Detect which cell encompasses the target text, then output its [X, Y] center coordinate. 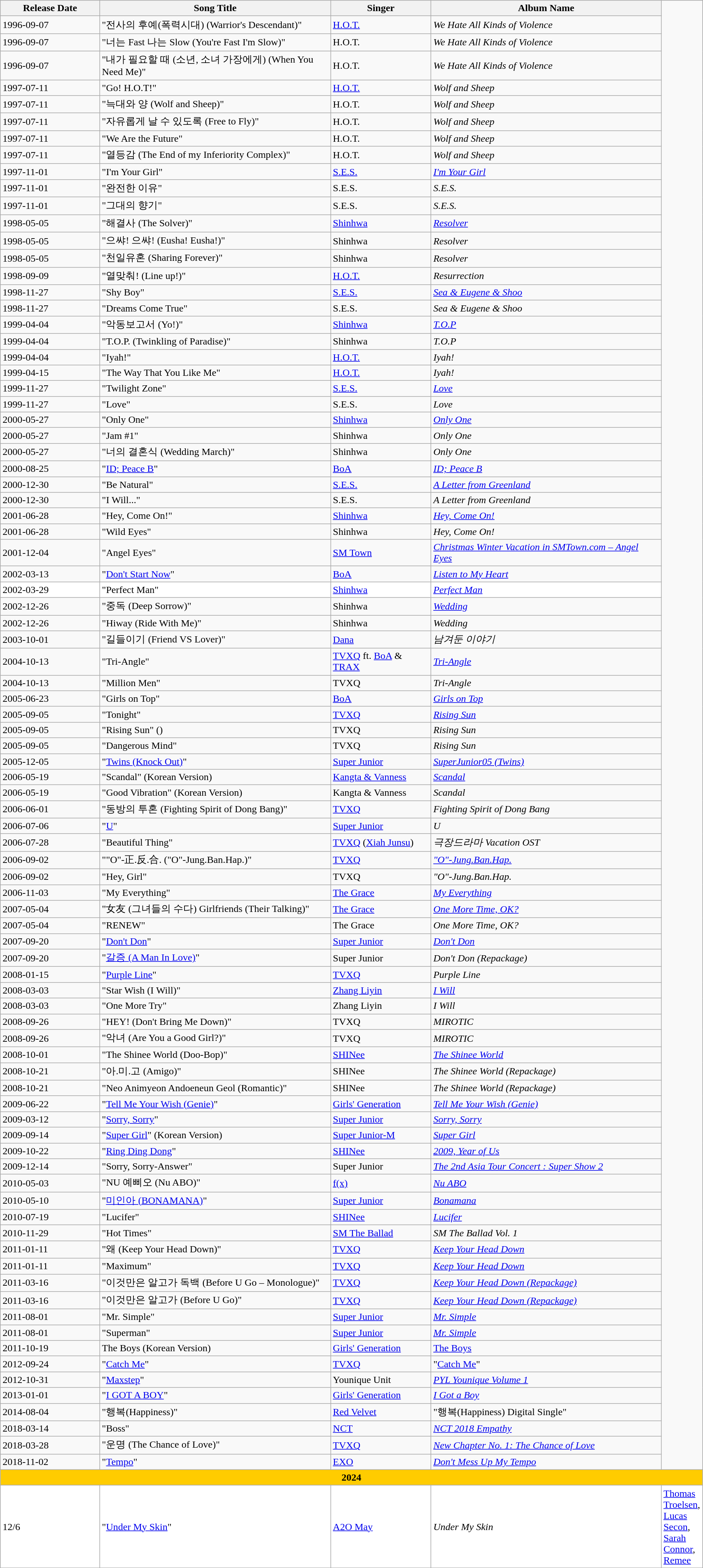
"Tell Me Your Wish (Genie)" [215, 1104]
2010-11-29 [50, 1233]
EXO [381, 1462]
"RENEW" [215, 926]
Red Velvet [381, 1412]
"이것만은 알고가 (Before U Go)" [215, 1301]
"Under My Skin" [215, 1526]
2008-10-01 [50, 1055]
2013-01-01 [50, 1395]
"Scandal" (Korean Version) [215, 777]
New Chapter No. 1: The Chance of Love [546, 1446]
"천일유혼 (Sharing Forever)" [215, 259]
"운명 (The Chance of Love)" [215, 1446]
2012-09-24 [50, 1364]
I Got a Boy [546, 1395]
"열등감 (The End of my Inferiority Complex)" [215, 155]
"행복(Happiness)" [215, 1412]
Girls on Top [546, 698]
"Hot Times" [215, 1233]
Bonamana [546, 1201]
"미인아 (BONAMANA)" [215, 1201]
"중독 (Deep Sorrow)" [215, 607]
"완전한 이유" [215, 188]
"The Way That You Like Me" [215, 373]
"Beautiful Thing" [215, 842]
SuperJunior05 (Twins) [546, 761]
Resurrection [546, 276]
2009-12-14 [50, 1167]
"해결사 (The Solver)" [215, 223]
"Dreams Come True" [215, 308]
"T.O.P. (Twinkling of Paradise)" [215, 341]
SM The Ballad Vol. 1 [546, 1233]
A2O May [381, 1526]
"Lucifer" [215, 1217]
"Don't Start Now" [215, 574]
"女友 (그녀들의 수다) Girlfriends (Their Talking)" [215, 909]
"Shy Boy" [215, 293]
"Purple Line" [215, 975]
"Star Wish (I Will)" [215, 990]
"Super Girl" (Korean Version) [215, 1135]
"늑대와 양 (Wolf and Sheep)" [215, 105]
2002-03-13 [50, 574]
"행복(Happiness) Digital Single" [546, 1412]
SM The Ballad [381, 1233]
"Dangerous Mind" [215, 745]
"Boss" [215, 1429]
"악녀 (Are You a Good Girl?)" [215, 1038]
"Twins (Knock Out)" [215, 761]
"Iyah!" [215, 357]
2009-10-22 [50, 1151]
"The Shinee World (Doo-Bop)" [215, 1055]
"내가 필요할 때 (소년, 소녀 가장에게) (When You Need Me)" [215, 66]
2010-05-10 [50, 1201]
"이것만은 알고가 독백 (Before U Go – Monologue)" [215, 1283]
The 2nd Asia Tour Concert : Super Show 2 [546, 1167]
Don't Mess Up My Tempo [546, 1462]
SM Town [381, 553]
Purple Line [546, 975]
Super Junior-M [381, 1135]
"Don't Don" [215, 941]
U [546, 826]
"Hiway (Ride With Me)" [215, 623]
"Hey, Come On!" [215, 516]
The Shinee World [546, 1055]
"Hey, Girl" [215, 877]
"Tonight" [215, 714]
2010-07-19 [50, 1217]
2003-10-01 [50, 640]
"동방의 투혼 (Fighting Spirit of Dong Bang)" [215, 809]
Don't Don (Repackage) [546, 958]
"Sorry, Sorry-Answer" [215, 1167]
"전사의 후예(폭력시대) (Warrior's Descendant)" [215, 25]
"Love" [215, 404]
Release Date [50, 8]
NCT [381, 1429]
1999-04-15 [50, 373]
"ID; Peace B" [215, 469]
"왜 (Keep Your Head Down)" [215, 1249]
NCT 2018 Empathy [546, 1429]
Nu ABO [546, 1184]
"Ring Ding Dong" [215, 1151]
"Good Vibration" (Korean Version) [215, 793]
"그대의 향기" [215, 206]
2000-08-25 [50, 469]
ID; Peace B [546, 469]
2014-08-04 [50, 1412]
2009, Year of Us [546, 1151]
"Tri-Angle" [215, 662]
"U" [215, 826]
"갈증 (A Man In Love)" [215, 958]
2010-05-03 [50, 1184]
"길들이기 (Friend VS Lover)" [215, 640]
남겨둔 이야기 [546, 640]
"Twilight Zone" [215, 389]
"Jam #1" [215, 436]
f(x) [381, 1184]
"NU 예삐오 (Nu ABO)" [215, 1184]
2006-11-03 [50, 892]
"Mr. Simple" [215, 1317]
Don't Don [546, 941]
"Perfect Man" [215, 590]
Tell Me Your Wish (Genie) [546, 1104]
2009-06-22 [50, 1104]
12/6 [50, 1526]
"I GOT A BOY" [215, 1395]
"으쌰! 으쌰! (Eusha! Eusha!)" [215, 241]
Song Title [215, 8]
"Only One" [215, 420]
"너는 Fast 나는 Slow (You're Fast I'm Slow)" [215, 42]
"One More Try" [215, 1006]
2018-03-28 [50, 1446]
TVXQ ft. BoA & TRAX [381, 662]
Younique Unit [381, 1380]
"Maximum" [215, 1266]
"Go! H.O.T!" [215, 88]
"I Will..." [215, 500]
Listen to My Heart [546, 574]
2001-12-04 [50, 553]
PYL Younique Volume 1 [546, 1380]
2006-07-06 [50, 826]
2008-01-15 [50, 975]
2002-03-29 [50, 590]
I'm Your Girl [546, 171]
"자유롭게 날 수 있도록 (Free to Fly)" [215, 122]
"Neo Animyeon Andoeneun Geol (Romantic)" [215, 1088]
1998-09-09 [50, 276]
"Angel Eyes" [215, 553]
Fighting Spirit of Dong Bang [546, 809]
The Boys (Korean Version) [215, 1348]
Under My Skin [546, 1526]
"열맞춰! (Line up!)" [215, 276]
Lucifer [546, 1217]
"Be Natural" [215, 484]
Sorry, Sorry [546, 1119]
"I'm Your Girl" [215, 171]
""O"-正.反.合. ("O"-Jung.Ban.Hap.)" [215, 860]
"Million Men" [215, 683]
2006-06-01 [50, 809]
Dana [381, 640]
TVXQ (Xiah Junsu) [381, 842]
"Tempo" [215, 1462]
2018-03-14 [50, 1429]
Super Girl [546, 1135]
"아.미.고 (Amigo)" [215, 1071]
"We Are the Future" [215, 138]
2005-06-23 [50, 698]
Singer [381, 8]
2005-12-05 [50, 761]
"악동보고서 (Yo!)" [215, 325]
2006-07-28 [50, 842]
2011-10-19 [50, 1348]
2024 [352, 1477]
My Everything [546, 892]
"HEY! (Don't Bring Me Down)" [215, 1022]
극장드라마 Vacation OST [546, 842]
"Wild Eyes" [215, 532]
"Sorry, Sorry" [215, 1119]
2012-10-31 [50, 1380]
"Rising Sun" () [215, 730]
Christmas Winter Vacation in SMTown.com – Angel Eyes [546, 553]
Thomas Troelsen, Lucas Secon, Sarah Connor, Remee [682, 1526]
2018-11-02 [50, 1462]
2009-09-14 [50, 1135]
2009-03-12 [50, 1119]
"My Everything" [215, 892]
"Girls on Top" [215, 698]
"Maxstep" [215, 1380]
"Superman" [215, 1333]
Perfect Man [546, 590]
"너의 결혼식 (Wedding March)" [215, 452]
The Boys [546, 1348]
Album Name [546, 8]
